Output the (x, y) coordinate of the center of the cell containing the given text.  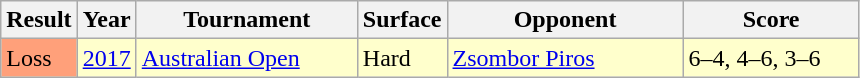
Loss (39, 58)
6–4, 4–6, 3–6 (771, 58)
Score (771, 20)
Opponent (565, 20)
Australian Open (246, 58)
2017 (106, 58)
Tournament (246, 20)
Year (106, 20)
Surface (402, 20)
Zsombor Piros (565, 58)
Result (39, 20)
Hard (402, 58)
